Determine the (X, Y) coordinate at the center of the cell enclosing the given text.  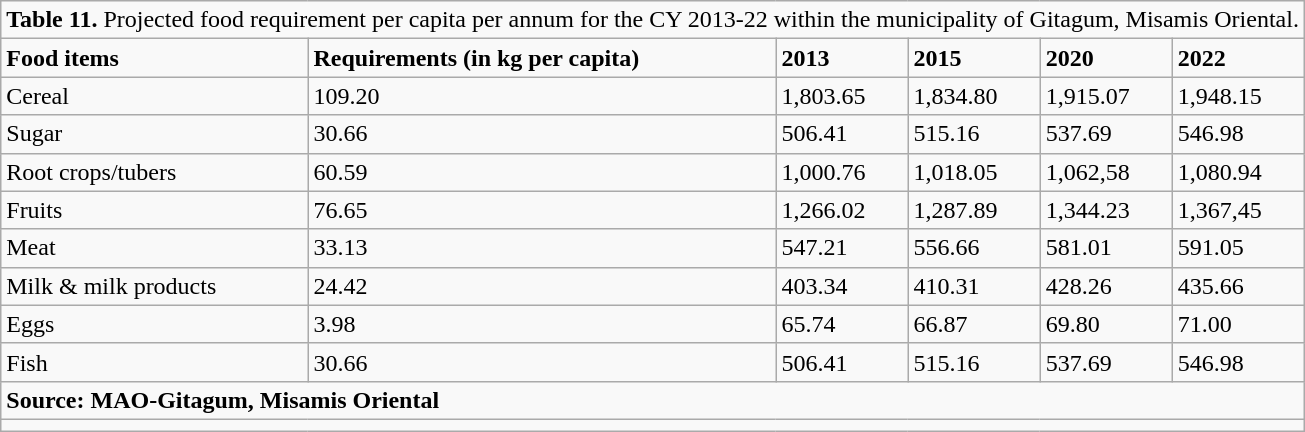
1,948.15 (1238, 96)
1,803.65 (842, 96)
Food items (154, 58)
Fruits (154, 210)
69.80 (1106, 324)
1,062,58 (1106, 172)
547.21 (842, 248)
1,287.89 (974, 210)
1,834.80 (974, 96)
71.00 (1238, 324)
Fish (154, 362)
Root crops/tubers (154, 172)
581.01 (1106, 248)
109.20 (542, 96)
Cereal (154, 96)
2013 (842, 58)
2022 (1238, 58)
1,344.23 (1106, 210)
66.87 (974, 324)
65.74 (842, 324)
1,367,45 (1238, 210)
76.65 (542, 210)
Eggs (154, 324)
Table 11. Projected food requirement per capita per annum for the CY 2013-22 within the municipality of Gitagum, Misamis Oriental. (653, 20)
1,266.02 (842, 210)
Requirements (in kg per capita) (542, 58)
1,915.07 (1106, 96)
2015 (974, 58)
1,018.05 (974, 172)
33.13 (542, 248)
403.34 (842, 286)
1,080.94 (1238, 172)
Milk & milk products (154, 286)
24.42 (542, 286)
60.59 (542, 172)
428.26 (1106, 286)
435.66 (1238, 286)
591.05 (1238, 248)
3.98 (542, 324)
1,000.76 (842, 172)
Sugar (154, 134)
410.31 (974, 286)
2020 (1106, 58)
Meat (154, 248)
Source: MAO-Gitagum, Misamis Oriental (653, 400)
556.66 (974, 248)
